Locate the cell with the specified text and output its (X, Y) center coordinate. 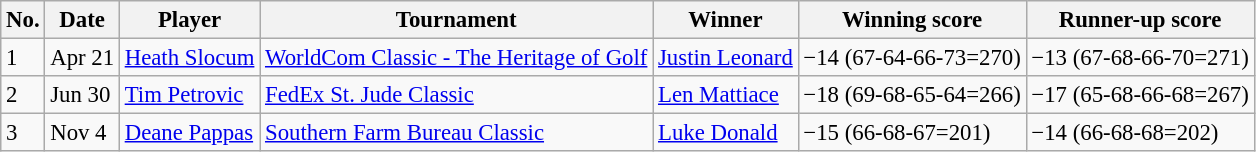
−14 (67-64-66-73=270) (912, 58)
−18 (69-68-65-64=266) (912, 95)
2 (23, 95)
3 (23, 133)
−13 (67-68-66-70=271) (1140, 58)
Date (82, 20)
FedEx St. Jude Classic (456, 95)
Player (189, 20)
Tim Petrovic (189, 95)
−17 (65-68-66-68=267) (1140, 95)
Nov 4 (82, 133)
−14 (66-68-68=202) (1140, 133)
Apr 21 (82, 58)
Winning score (912, 20)
1 (23, 58)
Justin Leonard (726, 58)
Heath Slocum (189, 58)
Len Mattiace (726, 95)
Runner-up score (1140, 20)
−15 (66-68-67=201) (912, 133)
No. (23, 20)
Winner (726, 20)
Jun 30 (82, 95)
Tournament (456, 20)
Luke Donald (726, 133)
WorldCom Classic - The Heritage of Golf (456, 58)
Southern Farm Bureau Classic (456, 133)
Deane Pappas (189, 133)
